Pinpoint the cell where the given text exists, returning its (x, y) midpoint coordinate. 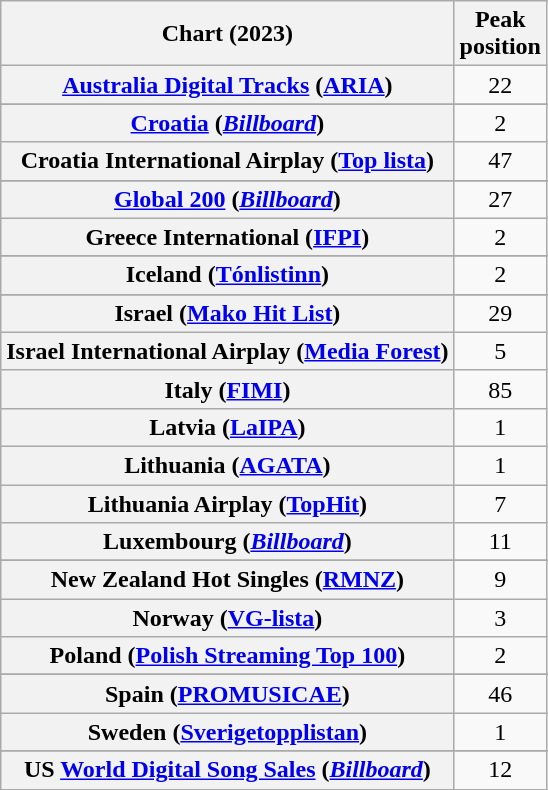
9 (500, 580)
Italy (FIMI) (228, 389)
Spain (PROMUSICAE) (228, 694)
Israel International Airplay (Media Forest) (228, 351)
Norway (VG-lista) (228, 618)
29 (500, 313)
Chart (2023) (228, 34)
5 (500, 351)
US World Digital Song Sales (Billboard) (228, 770)
Peakposition (500, 34)
12 (500, 770)
New Zealand Hot Singles (RMNZ) (228, 580)
Luxembourg (Billboard) (228, 542)
85 (500, 389)
47 (500, 161)
Iceland (Tónlistinn) (228, 275)
Croatia (Billboard) (228, 123)
22 (500, 85)
Israel (Mako Hit List) (228, 313)
Greece International (IFPI) (228, 237)
7 (500, 503)
Sweden (Sverigetopplistan) (228, 732)
Latvia (LaIPA) (228, 427)
Poland (Polish Streaming Top 100) (228, 656)
27 (500, 199)
Lithuania (AGATA) (228, 465)
Global 200 (Billboard) (228, 199)
46 (500, 694)
11 (500, 542)
Croatia International Airplay (Top lista) (228, 161)
Lithuania Airplay (TopHit) (228, 503)
3 (500, 618)
Australia Digital Tracks (ARIA) (228, 85)
